Pinpoint the cell where the given text exists, returning its [X, Y] midpoint coordinate. 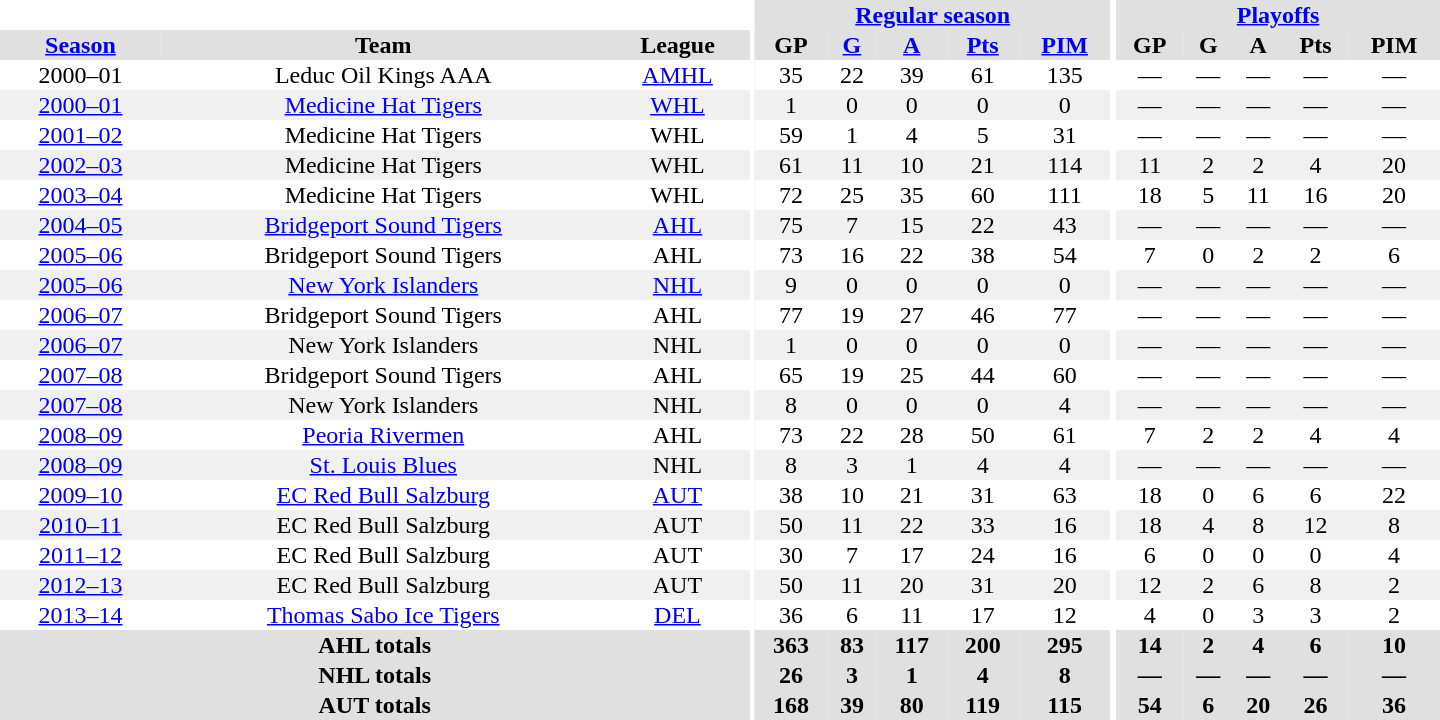
363 [791, 645]
135 [1065, 75]
14 [1150, 645]
46 [983, 315]
44 [983, 375]
2011–12 [80, 555]
111 [1065, 195]
2012–13 [80, 585]
43 [1065, 225]
DEL [678, 615]
St. Louis Blues [384, 465]
65 [791, 375]
2013–14 [80, 615]
59 [791, 135]
Peoria Rivermen [384, 435]
33 [983, 525]
Playoffs [1278, 15]
2002–03 [80, 165]
80 [912, 705]
168 [791, 705]
28 [912, 435]
115 [1065, 705]
AHL totals [374, 645]
NHL totals [374, 675]
Regular season [933, 15]
Team [384, 45]
9 [791, 285]
114 [1065, 165]
72 [791, 195]
83 [852, 645]
2009–10 [80, 495]
Leduc Oil Kings AAA [384, 75]
2004–05 [80, 225]
AUT totals [374, 705]
75 [791, 225]
295 [1065, 645]
200 [983, 645]
15 [912, 225]
24 [983, 555]
League [678, 45]
Thomas Sabo Ice Tigers [384, 615]
63 [1065, 495]
119 [983, 705]
2001–02 [80, 135]
Season [80, 45]
2010–11 [80, 525]
117 [912, 645]
30 [791, 555]
AMHL [678, 75]
27 [912, 315]
2003–04 [80, 195]
